Output the [x, y] coordinate of the center of the cell containing the given text.  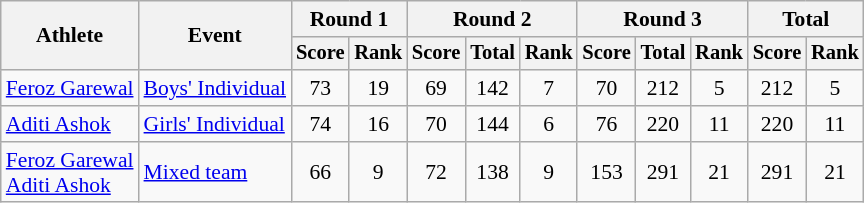
69 [436, 88]
Feroz Garewal [70, 88]
Girls' Individual [216, 124]
144 [492, 124]
76 [606, 124]
Aditi Ashok [70, 124]
153 [606, 172]
Round 2 [492, 19]
Boys' Individual [216, 88]
142 [492, 88]
7 [549, 88]
Athlete [70, 36]
138 [492, 172]
Event [216, 36]
19 [378, 88]
Mixed team [216, 172]
74 [320, 124]
Round 1 [349, 19]
66 [320, 172]
73 [320, 88]
6 [549, 124]
Round 3 [662, 19]
16 [378, 124]
Feroz GarewalAditi Ashok [70, 172]
72 [436, 172]
